Return the [X, Y] coordinate for the center point of the cell that contains the specified text.  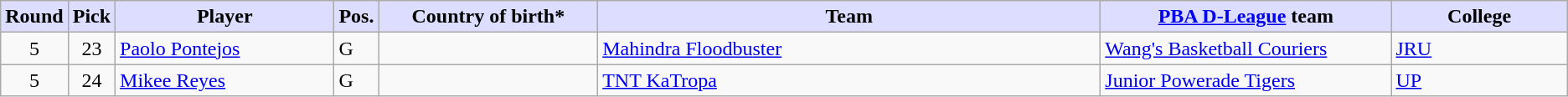
Player [224, 17]
24 [91, 80]
JRU [1479, 48]
23 [91, 48]
PBA D-League team [1246, 17]
Mikee Reyes [224, 80]
Junior Powerade Tigers [1246, 80]
Round [34, 17]
Mahindra Floodbuster [849, 48]
Paolo Pontejos [224, 48]
Country of birth* [488, 17]
UP [1479, 80]
Wang's Basketball Couriers [1246, 48]
Team [849, 17]
Pos. [357, 17]
TNT KaTropa [849, 80]
College [1479, 17]
Pick [91, 17]
